Determine the [X, Y] coordinate at the center of the cell enclosing the given text.  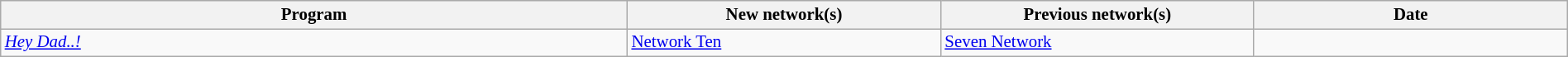
New network(s) [784, 15]
Previous network(s) [1097, 15]
Hey Dad..! [314, 42]
Network Ten [784, 42]
Program [314, 15]
Seven Network [1097, 42]
Date [1411, 15]
